Capture the cell that displays the provided text and extract its (X, Y) central coordinate. 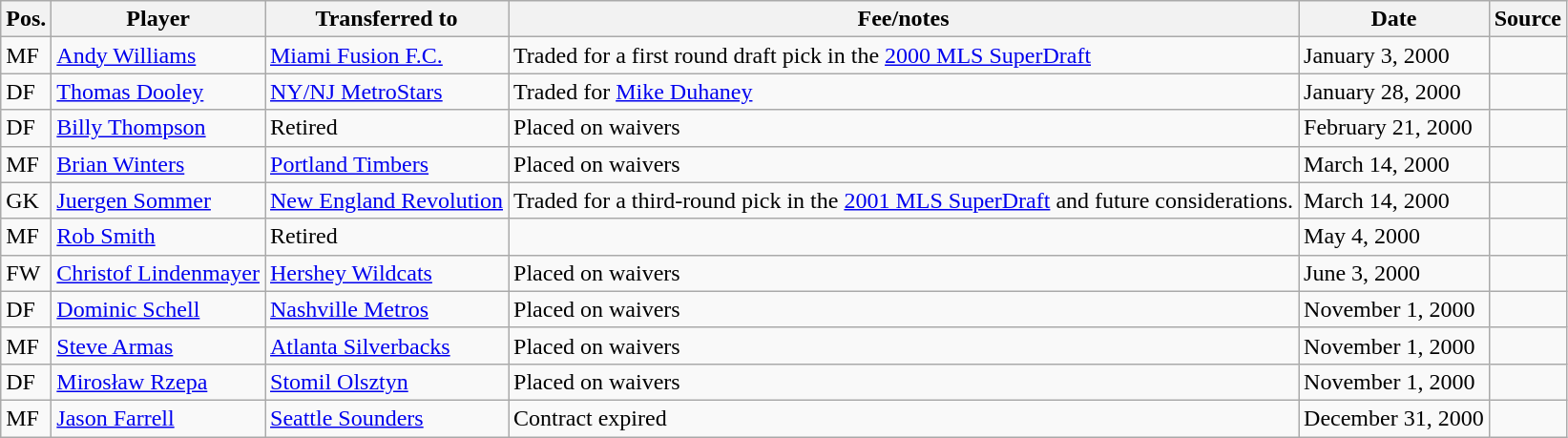
Date (1394, 19)
Traded for a first round draft pick in the 2000 MLS SuperDraft (904, 55)
Miami Fusion F.C. (387, 55)
Rob Smith (158, 237)
Juergen Sommer (158, 200)
Source (1527, 19)
NY/NJ MetroStars (387, 92)
January 28, 2000 (1394, 92)
Mirosław Rzepa (158, 382)
Andy Williams (158, 55)
Jason Farrell (158, 418)
December 31, 2000 (1394, 418)
January 3, 2000 (1394, 55)
New England Revolution (387, 200)
Steve Armas (158, 345)
Transferred to (387, 19)
Contract expired (904, 418)
Traded for a third-round pick in the 2001 MLS SuperDraft and future considerations. (904, 200)
FW (27, 273)
Hershey Wildcats (387, 273)
Portland Timbers (387, 164)
Nashville Metros (387, 309)
GK (27, 200)
Billy Thompson (158, 128)
Fee/notes (904, 19)
Stomil Olsztyn (387, 382)
June 3, 2000 (1394, 273)
May 4, 2000 (1394, 237)
Christof Lindenmayer (158, 273)
Atlanta Silverbacks (387, 345)
Dominic Schell (158, 309)
Player (158, 19)
Seattle Sounders (387, 418)
Pos. (27, 19)
February 21, 2000 (1394, 128)
Traded for Mike Duhaney (904, 92)
Thomas Dooley (158, 92)
Brian Winters (158, 164)
